Identify which cell holds the provided text, then report its (x, y) central coordinate. 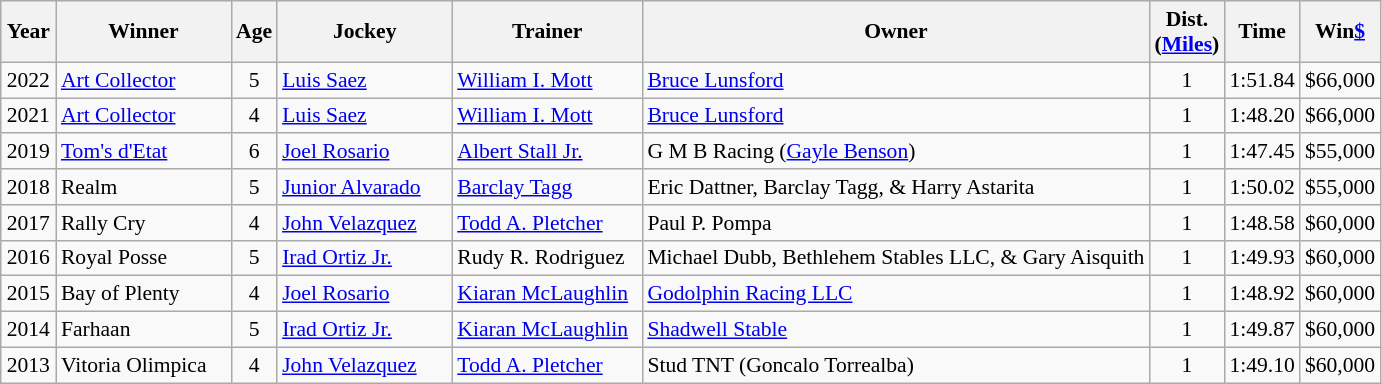
Paul P. Pompa (896, 223)
2017 (28, 223)
Jockey (364, 32)
Dist. (Miles) (1186, 32)
2016 (28, 258)
Win$ (1340, 32)
Vitoria Olimpica (144, 365)
Time (1262, 32)
2022 (28, 80)
Albert Stall Jr. (547, 152)
2019 (28, 152)
G M B Racing (Gayle Benson) (896, 152)
Junior Alvarado (364, 187)
Rudy R. Rodriguez (547, 258)
Trainer (547, 32)
Year (28, 32)
Royal Posse (144, 258)
Michael Dubb, Bethlehem Stables LLC, & Gary Aisquith (896, 258)
1:49.93 (1262, 258)
1:49.87 (1262, 330)
1:49.10 (1262, 365)
1:47.45 (1262, 152)
1:48.92 (1262, 294)
1:48.20 (1262, 116)
Shadwell Stable (896, 330)
Barclay Tagg (547, 187)
6 (254, 152)
Tom's d'Etat (144, 152)
Stud TNT (Goncalo Torrealba) (896, 365)
Rally Cry (144, 223)
Bay of Plenty (144, 294)
Age (254, 32)
2018 (28, 187)
1:48.58 (1262, 223)
1:51.84 (1262, 80)
Farhaan (144, 330)
Owner (896, 32)
2014 (28, 330)
Godolphin Racing LLC (896, 294)
2013 (28, 365)
2021 (28, 116)
Realm (144, 187)
Eric Dattner, Barclay Tagg, & Harry Astarita (896, 187)
1:50.02 (1262, 187)
Winner (144, 32)
2015 (28, 294)
